Return the (x, y) coordinate for the center point of the cell that contains the specified text.  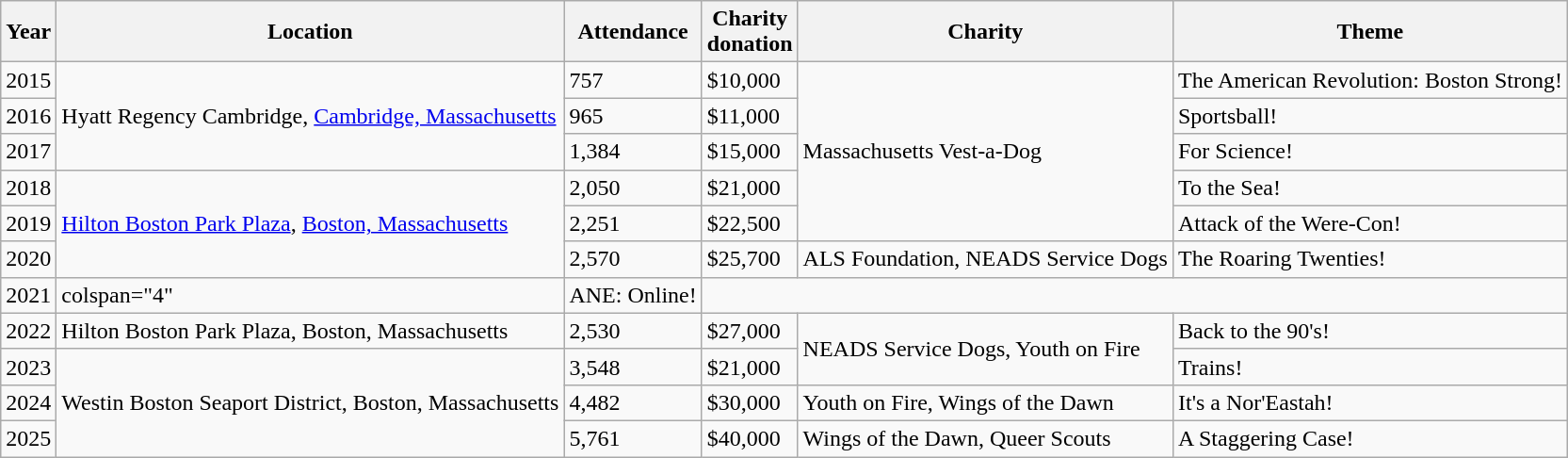
965 (633, 116)
The American Revolution: Boston Strong! (1369, 80)
2022 (28, 331)
2025 (28, 438)
2,570 (633, 259)
colspan="4" (311, 295)
Location (311, 32)
2021 (28, 295)
2016 (28, 116)
Theme (1369, 32)
Westin Boston Seaport District, Boston, Massachusetts (311, 402)
Sportsball! (1369, 116)
A Staggering Case! (1369, 438)
It's a Nor'Eastah! (1369, 402)
$22,500 (750, 223)
3,548 (633, 367)
$15,000 (750, 152)
Charity (985, 32)
2,251 (633, 223)
$25,700 (750, 259)
4,482 (633, 402)
Attack of the Were-Con! (1369, 223)
2018 (28, 188)
The Roaring Twenties! (1369, 259)
Massachusetts Vest-a-Dog (985, 152)
$30,000 (750, 402)
Wings of the Dawn, Queer Scouts (985, 438)
For Science! (1369, 152)
Attendance (633, 32)
2023 (28, 367)
2019 (28, 223)
1,384 (633, 152)
Charitydonation (750, 32)
Back to the 90's! (1369, 331)
2,050 (633, 188)
5,761 (633, 438)
ANE: Online! (633, 295)
2015 (28, 80)
2020 (28, 259)
2017 (28, 152)
Hyatt Regency Cambridge, Cambridge, Massachusetts (311, 116)
To the Sea! (1369, 188)
$11,000 (750, 116)
Trains! (1369, 367)
Year (28, 32)
2,530 (633, 331)
Youth on Fire, Wings of the Dawn (985, 402)
$10,000 (750, 80)
2024 (28, 402)
$27,000 (750, 331)
757 (633, 80)
NEADS Service Dogs, Youth on Fire (985, 349)
$40,000 (750, 438)
ALS Foundation, NEADS Service Dogs (985, 259)
